Return the [X, Y] coordinate for the center point of the cell that contains the specified text.  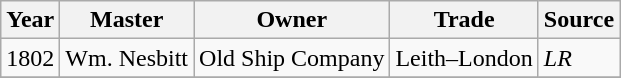
Trade [464, 20]
Wm. Nesbitt [127, 58]
Owner [292, 20]
Year [30, 20]
Old Ship Company [292, 58]
Leith–London [464, 58]
Source [578, 20]
Master [127, 20]
LR [578, 58]
1802 [30, 58]
